Search for the cell housing the specified text and yield its (x, y) center coordinate. 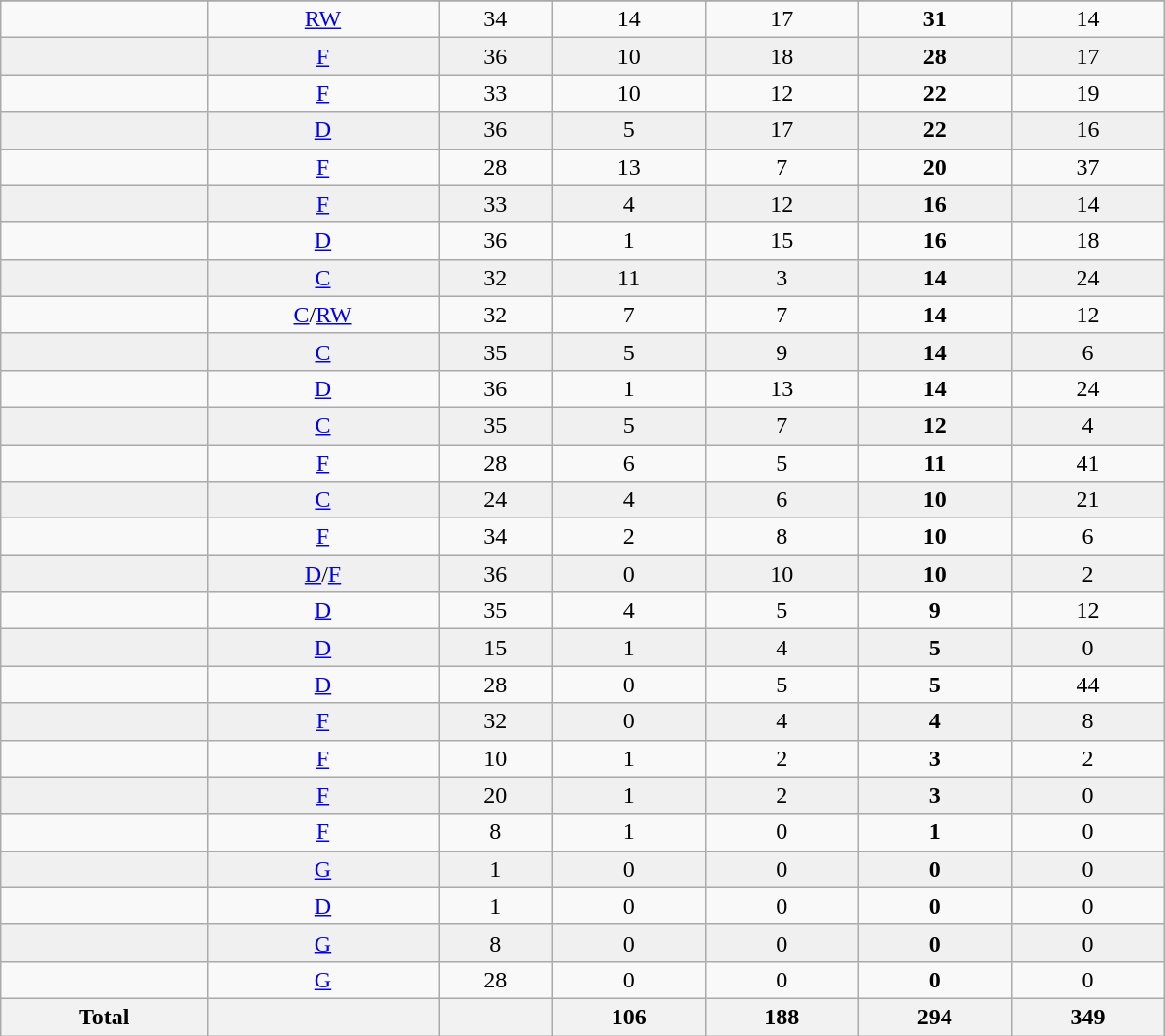
19 (1088, 93)
44 (1088, 685)
294 (935, 1017)
C/RW (322, 315)
349 (1088, 1017)
D/F (322, 574)
31 (935, 19)
21 (1088, 500)
Total (105, 1017)
41 (1088, 463)
188 (782, 1017)
37 (1088, 167)
RW (322, 19)
106 (629, 1017)
